Return [X, Y] of the center of cell containing provided text 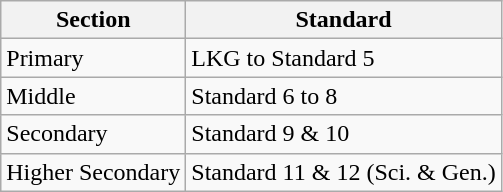
Secondary [94, 134]
LKG to Standard 5 [344, 58]
Standard 11 & 12 (Sci. & Gen.) [344, 172]
Middle [94, 96]
Higher Secondary [94, 172]
Section [94, 20]
Primary [94, 58]
Standard [344, 20]
Standard 9 & 10 [344, 134]
Standard 6 to 8 [344, 96]
